Detect which cell encompasses the target text, then output its [x, y] center coordinate. 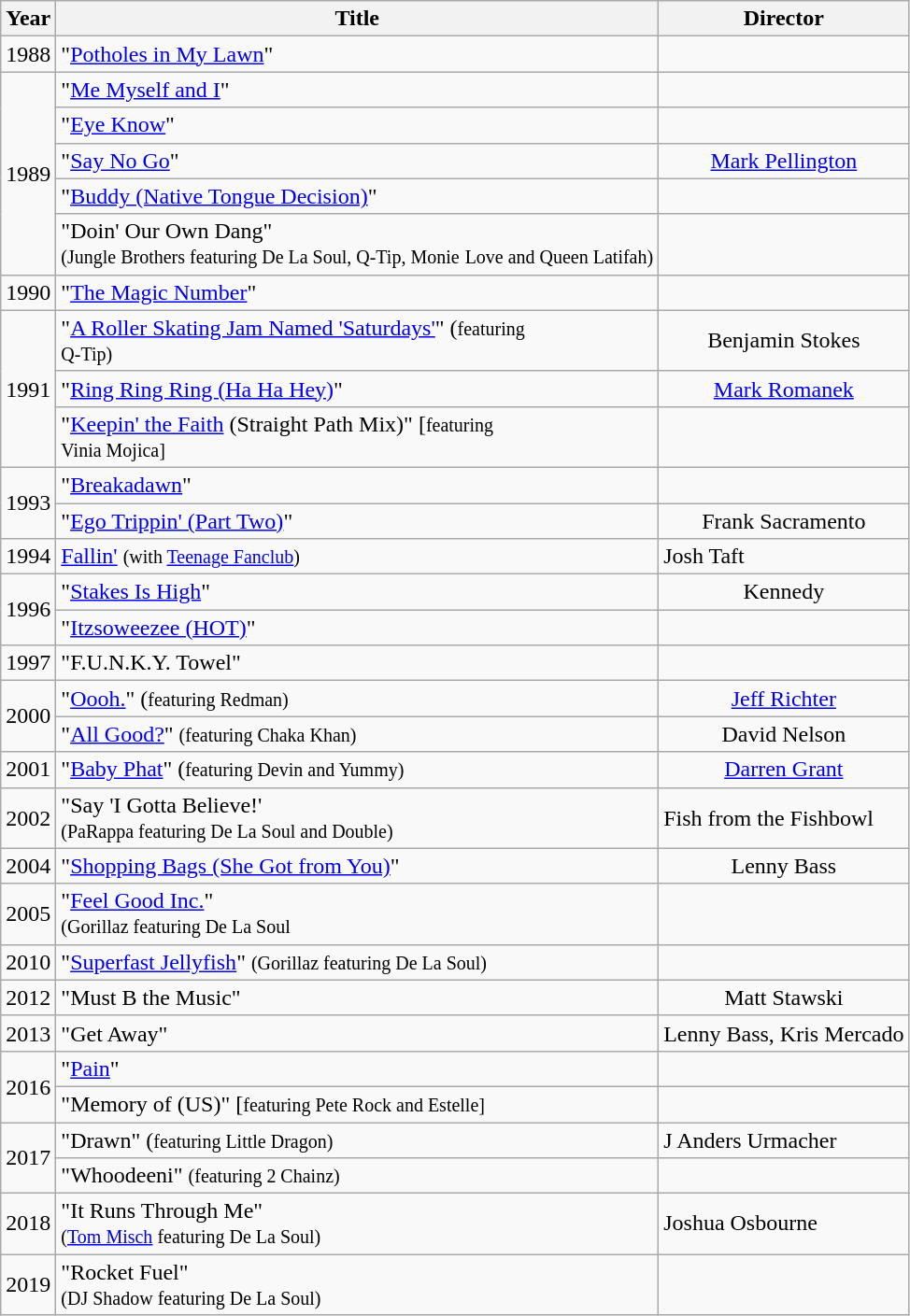
"Itzsoweezee (HOT)" [357, 628]
1990 [28, 292]
J Anders Urmacher [784, 1140]
Matt Stawski [784, 998]
2019 [28, 1285]
2013 [28, 1033]
1994 [28, 557]
"Get Away" [357, 1033]
1993 [28, 502]
2004 [28, 866]
Lenny Bass, Kris Mercado [784, 1033]
"Keepin' the Faith (Straight Path Mix)" [featuringVinia Mojica] [357, 437]
Mark Romanek [784, 389]
2016 [28, 1086]
"Breakadawn" [357, 485]
Fallin' (with Teenage Fanclub) [357, 557]
"Shopping Bags (She Got from You)" [357, 866]
2010 [28, 962]
"Baby Phat" (featuring Devin and Yummy) [357, 770]
"The Magic Number" [357, 292]
Benjamin Stokes [784, 340]
"Whoodeeni" (featuring 2 Chainz) [357, 1176]
2002 [28, 818]
"It Runs Through Me"(Tom Misch featuring De La Soul) [357, 1224]
2017 [28, 1158]
Josh Taft [784, 557]
2005 [28, 913]
"Ego Trippin' (Part Two)" [357, 520]
Frank Sacramento [784, 520]
2001 [28, 770]
David Nelson [784, 734]
Jeff Richter [784, 699]
Joshua Osbourne [784, 1224]
"Oooh." (featuring Redman) [357, 699]
2018 [28, 1224]
"Stakes Is High" [357, 592]
"Rocket Fuel"(DJ Shadow featuring De La Soul) [357, 1285]
"Say 'I Gotta Believe!'(PaRappa featuring De La Soul and Double) [357, 818]
"Eye Know" [357, 125]
"Must B the Music" [357, 998]
"All Good?" (featuring Chaka Khan) [357, 734]
1989 [28, 174]
"Doin' Our Own Dang"(Jungle Brothers featuring De La Soul, Q-Tip, Monie Love and Queen Latifah) [357, 245]
"Say No Go" [357, 161]
"Drawn" (featuring Little Dragon) [357, 1140]
"Buddy (Native Tongue Decision)" [357, 196]
1991 [28, 389]
Mark Pellington [784, 161]
"Ring Ring Ring (Ha Ha Hey)" [357, 389]
"A Roller Skating Jam Named 'Saturdays'" (featuringQ-Tip) [357, 340]
"Superfast Jellyfish" (Gorillaz featuring De La Soul) [357, 962]
Kennedy [784, 592]
Title [357, 19]
"Memory of (US)" [featuring Pete Rock and Estelle] [357, 1104]
1996 [28, 610]
Director [784, 19]
1988 [28, 54]
"Me Myself and I" [357, 90]
2000 [28, 716]
"Potholes in My Lawn" [357, 54]
Lenny Bass [784, 866]
"F.U.N.K.Y. Towel" [357, 663]
2012 [28, 998]
Fish from the Fishbowl [784, 818]
"Pain" [357, 1068]
Year [28, 19]
Darren Grant [784, 770]
1997 [28, 663]
"Feel Good Inc."(Gorillaz featuring De La Soul [357, 913]
